Locate the cell with the specified text and output its [X, Y] center coordinate. 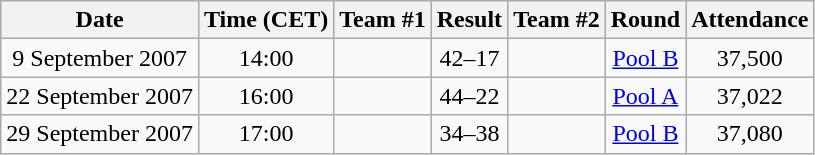
17:00 [266, 134]
16:00 [266, 96]
Pool A [645, 96]
34–38 [469, 134]
Round [645, 20]
37,022 [750, 96]
37,080 [750, 134]
29 September 2007 [100, 134]
Result [469, 20]
37,500 [750, 58]
Attendance [750, 20]
Date [100, 20]
Time (CET) [266, 20]
22 September 2007 [100, 96]
14:00 [266, 58]
9 September 2007 [100, 58]
Team #1 [383, 20]
44–22 [469, 96]
42–17 [469, 58]
Team #2 [557, 20]
